Identify which cell holds the provided text, then report its [X, Y] central coordinate. 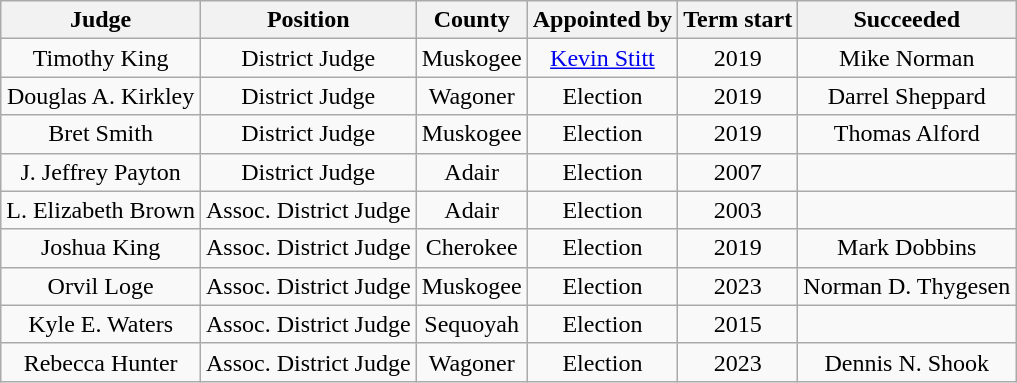
Judge [101, 20]
Appointed by [602, 20]
2003 [738, 210]
Succeeded [907, 20]
Bret Smith [101, 134]
Dennis N. Shook [907, 362]
County [472, 20]
2007 [738, 172]
Thomas Alford [907, 134]
Joshua King [101, 248]
Mike Norman [907, 58]
Mark Dobbins [907, 248]
Kyle E. Waters [101, 324]
Norman D. Thygesen [907, 286]
Cherokee [472, 248]
Sequoyah [472, 324]
Kevin Stitt [602, 58]
Timothy King [101, 58]
J. Jeffrey Payton [101, 172]
Rebecca Hunter [101, 362]
Orvil Loge [101, 286]
2015 [738, 324]
L. Elizabeth Brown [101, 210]
Douglas A. Kirkley [101, 96]
Darrel Sheppard [907, 96]
Position [308, 20]
Term start [738, 20]
